Detect which cell encompasses the target text, then output its (x, y) center coordinate. 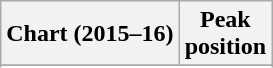
Chart (2015–16) (90, 34)
Peak position (225, 34)
